Detect which cell encompasses the target text, then output its [X, Y] center coordinate. 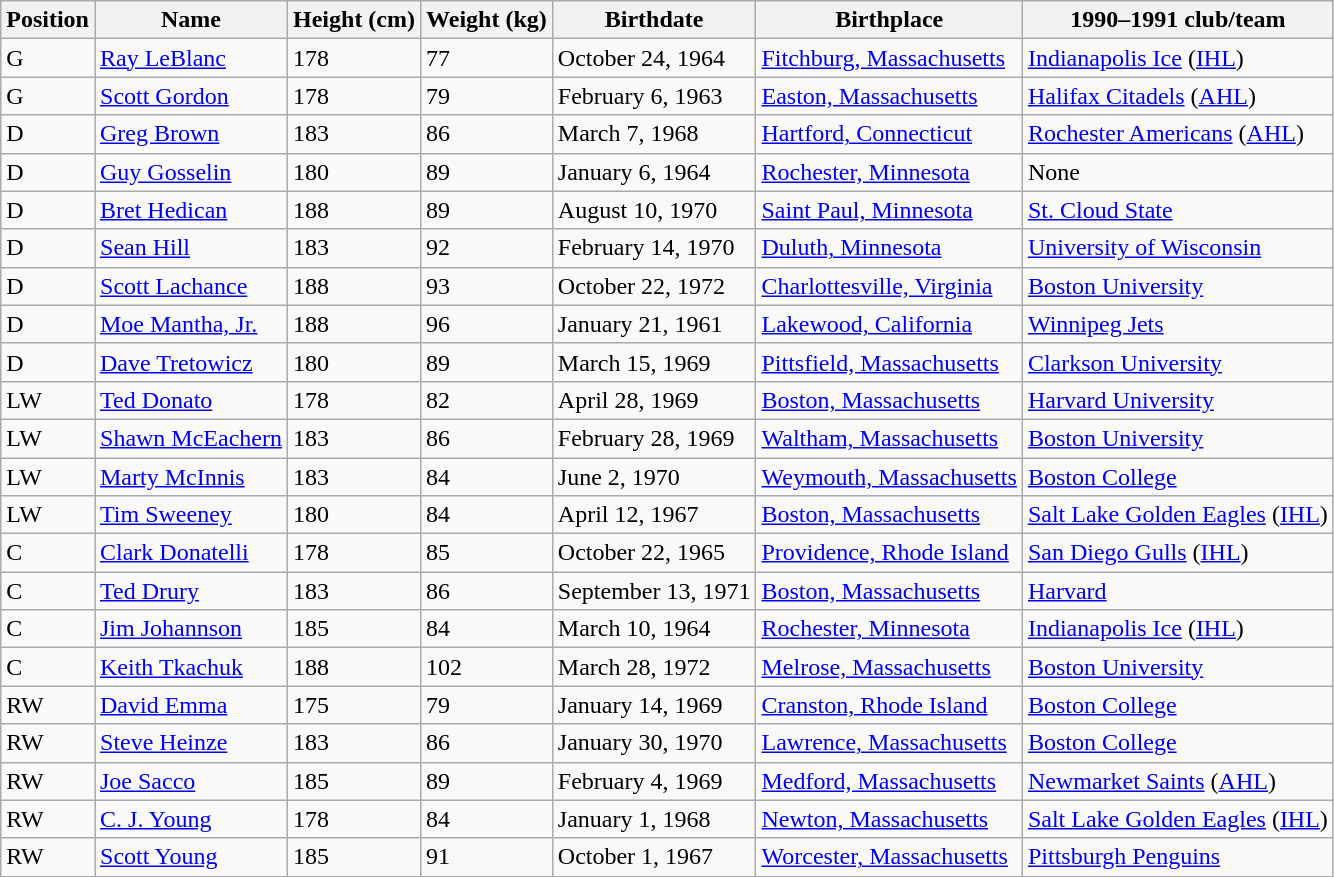
Ted Drury [190, 591]
92 [487, 248]
1990–1991 club/team [1178, 20]
175 [354, 705]
Weymouth, Massachusetts [889, 477]
82 [487, 400]
Worcester, Massachusetts [889, 857]
85 [487, 553]
91 [487, 857]
St. Cloud State [1178, 210]
August 10, 1970 [654, 210]
June 2, 1970 [654, 477]
San Diego Gulls (IHL) [1178, 553]
Rochester Americans (AHL) [1178, 134]
Scott Lachance [190, 286]
Steve Heinze [190, 743]
October 1, 1967 [654, 857]
Marty McInnis [190, 477]
October 24, 1964 [654, 58]
Position [48, 20]
Scott Gordon [190, 96]
Pittsfield, Massachusetts [889, 362]
Ray LeBlanc [190, 58]
Moe Mantha, Jr. [190, 324]
Melrose, Massachusetts [889, 667]
Fitchburg, Massachusetts [889, 58]
Providence, Rhode Island [889, 553]
Newmarket Saints (AHL) [1178, 781]
Birthplace [889, 20]
March 15, 1969 [654, 362]
David Emma [190, 705]
Joe Sacco [190, 781]
C. J. Young [190, 819]
Height (cm) [354, 20]
77 [487, 58]
Bret Hedican [190, 210]
Guy Gosselin [190, 172]
April 28, 1969 [654, 400]
Sean Hill [190, 248]
January 21, 1961 [654, 324]
January 1, 1968 [654, 819]
Birthdate [654, 20]
Newton, Massachusetts [889, 819]
March 7, 1968 [654, 134]
Easton, Massachusetts [889, 96]
Waltham, Massachusetts [889, 438]
Ted Donato [190, 400]
None [1178, 172]
January 14, 1969 [654, 705]
Scott Young [190, 857]
October 22, 1972 [654, 286]
Lawrence, Massachusetts [889, 743]
Charlottesville, Virginia [889, 286]
Hartford, Connecticut [889, 134]
102 [487, 667]
Pittsburgh Penguins [1178, 857]
Clark Donatelli [190, 553]
Harvard University [1178, 400]
Saint Paul, Minnesota [889, 210]
February 28, 1969 [654, 438]
Cranston, Rhode Island [889, 705]
Duluth, Minnesota [889, 248]
February 14, 1970 [654, 248]
Halifax Citadels (AHL) [1178, 96]
Lakewood, California [889, 324]
Greg Brown [190, 134]
September 13, 1971 [654, 591]
Clarkson University [1178, 362]
March 28, 1972 [654, 667]
University of Wisconsin [1178, 248]
January 30, 1970 [654, 743]
Weight (kg) [487, 20]
April 12, 1967 [654, 515]
October 22, 1965 [654, 553]
93 [487, 286]
Shawn McEachern [190, 438]
Name [190, 20]
January 6, 1964 [654, 172]
Keith Tkachuk [190, 667]
Harvard [1178, 591]
Dave Tretowicz [190, 362]
96 [487, 324]
Medford, Massachusetts [889, 781]
Jim Johannson [190, 629]
Winnipeg Jets [1178, 324]
February 6, 1963 [654, 96]
March 10, 1964 [654, 629]
Tim Sweeney [190, 515]
February 4, 1969 [654, 781]
